Identify which cell holds the provided text, then report its [x, y] central coordinate. 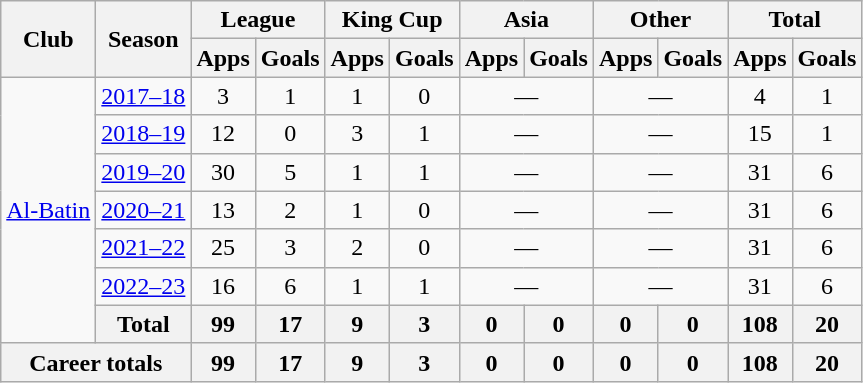
Other [660, 20]
2019–20 [144, 172]
King Cup [392, 20]
15 [760, 134]
2018–19 [144, 134]
2017–18 [144, 96]
12 [223, 134]
Career totals [96, 362]
Asia [526, 20]
30 [223, 172]
2021–22 [144, 248]
2022–23 [144, 286]
25 [223, 248]
5 [290, 172]
2020–21 [144, 210]
Club [48, 39]
16 [223, 286]
13 [223, 210]
Al-Batin [48, 210]
4 [760, 96]
Season [144, 39]
League [258, 20]
